Capture the cell that displays the provided text and extract its (x, y) central coordinate. 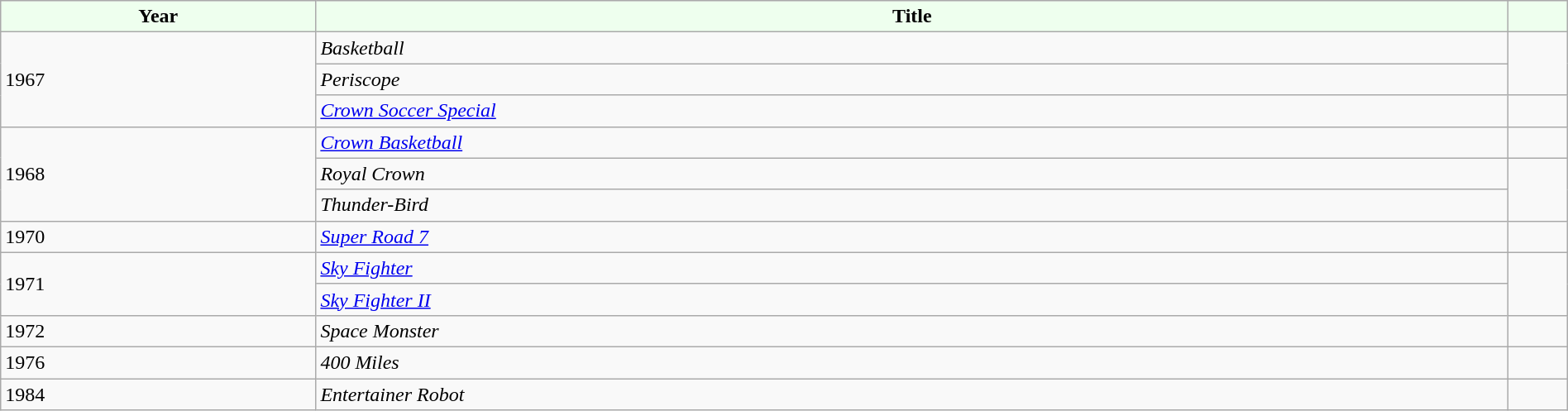
Sky Fighter (912, 268)
1971 (159, 284)
Space Monster (912, 331)
1968 (159, 174)
Crown Basketball (912, 142)
Thunder-Bird (912, 205)
1972 (159, 331)
1967 (159, 79)
Title (912, 17)
Entertainer Robot (912, 394)
Super Road 7 (912, 237)
Royal Crown (912, 174)
1976 (159, 362)
1970 (159, 237)
400 Miles (912, 362)
1984 (159, 394)
Periscope (912, 79)
Sky Fighter II (912, 299)
Year (159, 17)
Basketball (912, 48)
Crown Soccer Special (912, 111)
